For the text-containing cell, return its midpoint in [x, y] coordinate format. 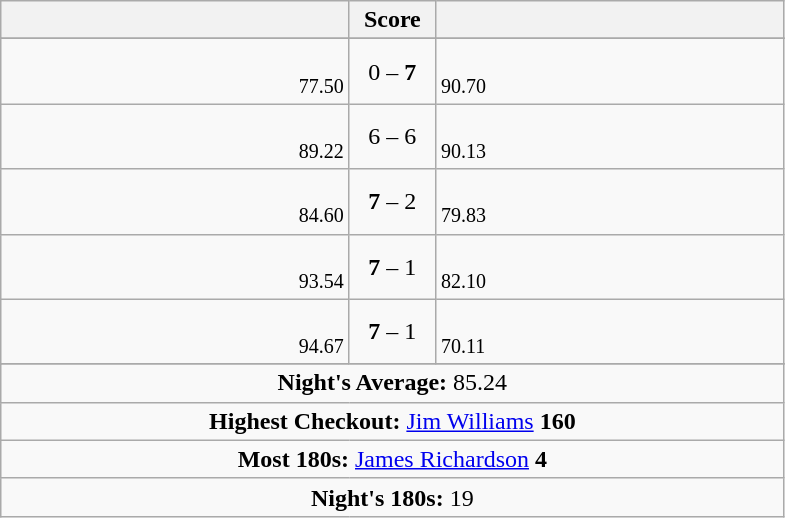
70.11 [610, 332]
93.54 [176, 266]
84.60 [176, 202]
Night's Average: 85.24 [392, 383]
Most 180s: James Richardson 4 [392, 459]
Night's 180s: 19 [392, 497]
Score [392, 20]
79.83 [610, 202]
77.50 [176, 72]
7 – 2 [392, 202]
0 – 7 [392, 72]
6 – 6 [392, 136]
Highest Checkout: Jim Williams 160 [392, 421]
82.10 [610, 266]
94.67 [176, 332]
90.13 [610, 136]
90.70 [610, 72]
89.22 [176, 136]
